Return (X, Y) of the center of cell containing provided text 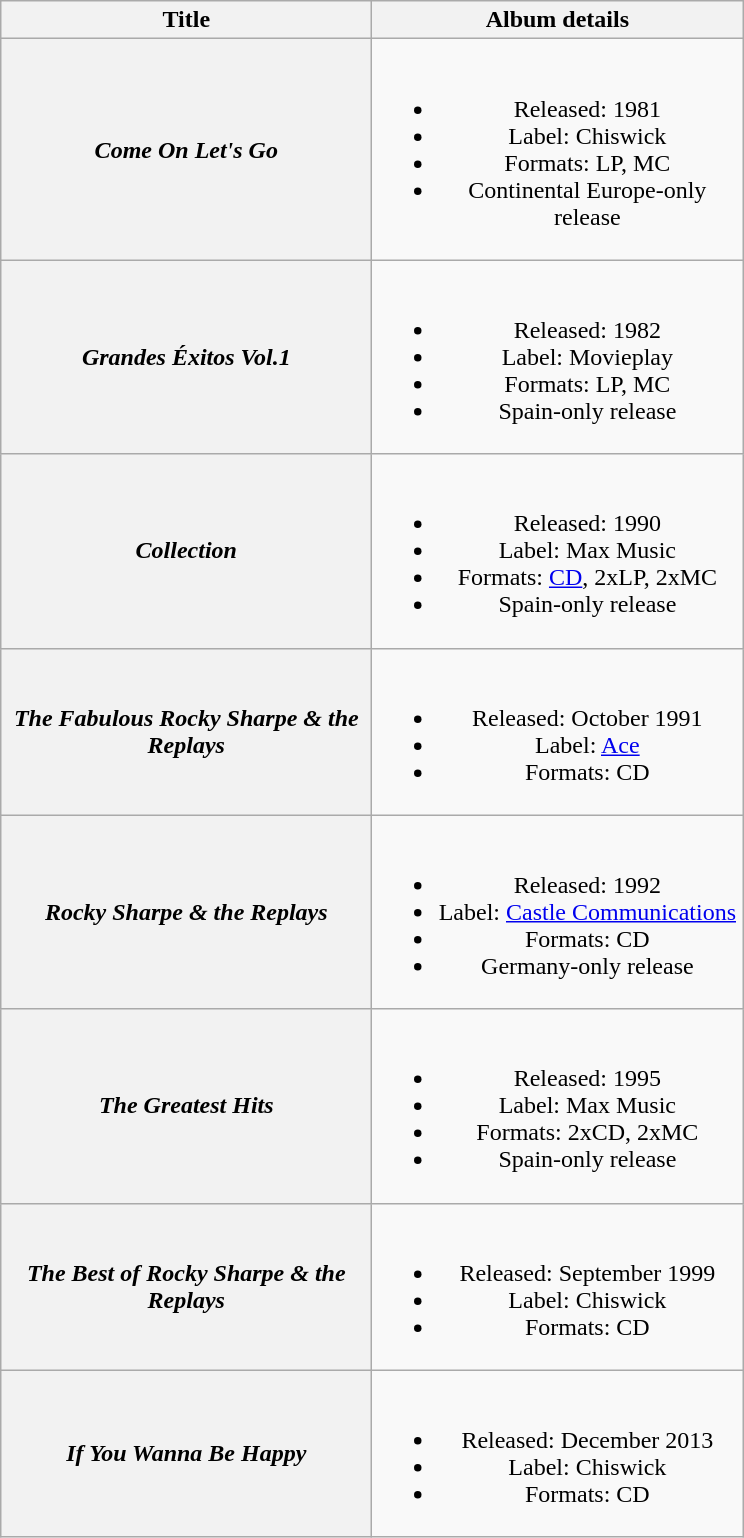
Released: 1992Label: Castle CommunicationsFormats: CDGermany-only release (558, 912)
Come On Let's Go (186, 150)
Collection (186, 551)
Released: 1995Label: Max MusicFormats: 2xCD, 2xMCSpain-only release (558, 1106)
Title (186, 20)
The Greatest Hits (186, 1106)
Released: September 1999Label: ChiswickFormats: CD (558, 1286)
Released: 1981Label: ChiswickFormats: LP, MCContinental Europe-only release (558, 150)
Released: December 2013Label: ChiswickFormats: CD (558, 1454)
The Fabulous Rocky Sharpe & the Replays (186, 732)
The Best of Rocky Sharpe & the Replays (186, 1286)
Released: 1990Label: Max MusicFormats: CD, 2xLP, 2xMCSpain-only release (558, 551)
Released: 1982Label: MovieplayFormats: LP, MCSpain-only release (558, 357)
Grandes Éxitos Vol.1 (186, 357)
If You Wanna Be Happy (186, 1454)
Album details (558, 20)
Rocky Sharpe & the Replays (186, 912)
Released: October 1991Label: AceFormats: CD (558, 732)
